Search for the cell housing the specified text and yield its (x, y) center coordinate. 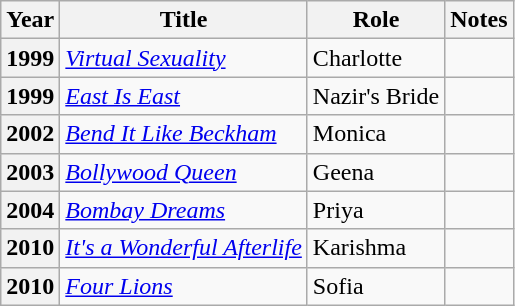
Four Lions (184, 286)
Role (376, 20)
2004 (30, 210)
Geena (376, 172)
Monica (376, 134)
Notes (479, 20)
Title (184, 20)
Virtual Sexuality (184, 58)
Bend It Like Beckham (184, 134)
Karishma (376, 248)
Bombay Dreams (184, 210)
Sofia (376, 286)
Year (30, 20)
Priya (376, 210)
2003 (30, 172)
Nazir's Bride (376, 96)
It's a Wonderful Afterlife (184, 248)
Charlotte (376, 58)
East Is East (184, 96)
2002 (30, 134)
Bollywood Queen (184, 172)
